Scan for the cell matching the given text and deliver its [x, y] coordinate at center. 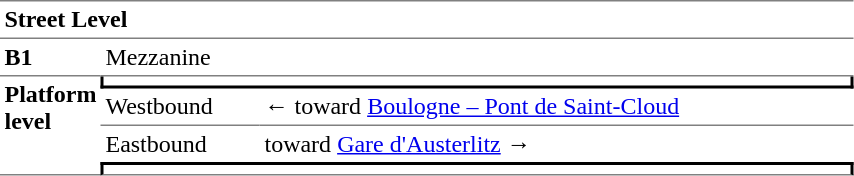
B1 [50, 58]
toward Gare d'Austerlitz → [557, 144]
Eastbound [180, 144]
Platform level [50, 126]
← toward Boulogne – Pont de Saint-Cloud [557, 107]
Street Level [427, 20]
Westbound [180, 107]
Mezzanine [478, 58]
